Return the (x, y) coordinate for the center point of the cell that contains the specified text.  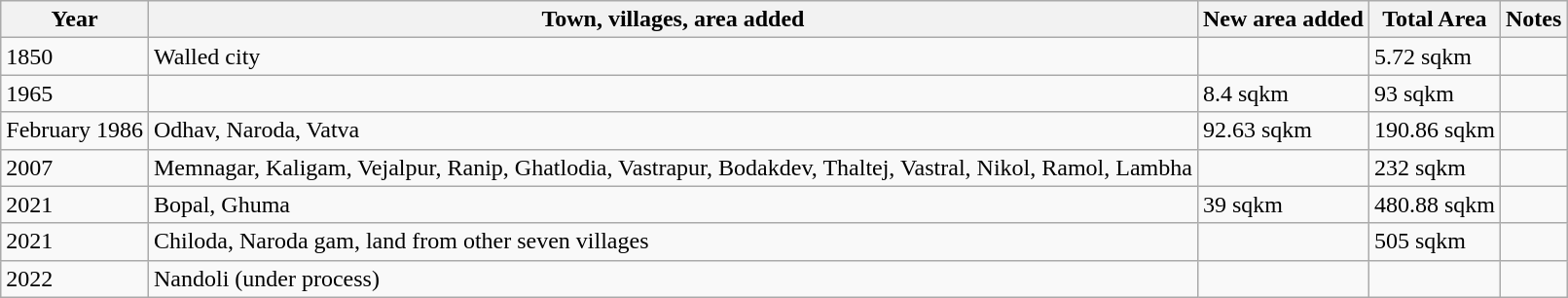
1850 (75, 56)
New area added (1283, 19)
Notes (1533, 19)
Chiloda, Naroda gam, land from other seven villages (673, 242)
93 sqkm (1435, 93)
5.72 sqkm (1435, 56)
February 1986 (75, 130)
232 sqkm (1435, 168)
8.4 sqkm (1283, 93)
2022 (75, 279)
Memnagar, Kaligam, Vejalpur, Ranip, Ghatlodia, Vastrapur, Bodakdev, Thaltej, Vastral, Nikol, Ramol, Lambha (673, 168)
480.88 sqkm (1435, 205)
505 sqkm (1435, 242)
Nandoli (under process) (673, 279)
Year (75, 19)
Town, villages, area added (673, 19)
190.86 sqkm (1435, 130)
2007 (75, 168)
Odhav, Naroda, Vatva (673, 130)
Total Area (1435, 19)
Walled city (673, 56)
1965 (75, 93)
92.63 sqkm (1283, 130)
Bopal, Ghuma (673, 205)
39 sqkm (1283, 205)
